Capture the cell that displays the provided text and extract its [x, y] central coordinate. 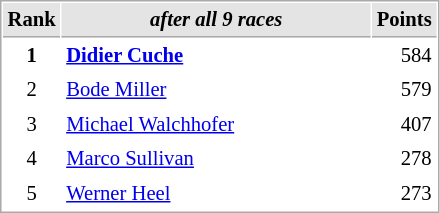
Werner Heel [216, 194]
273 [404, 194]
Marco Sullivan [216, 158]
Didier Cuche [216, 56]
278 [404, 158]
407 [404, 124]
584 [404, 56]
Points [404, 20]
1 [32, 56]
after all 9 races [216, 20]
579 [404, 90]
Michael Walchhofer [216, 124]
5 [32, 194]
2 [32, 90]
4 [32, 158]
Bode Miller [216, 90]
3 [32, 124]
Rank [32, 20]
